Find where the given text appears and provide that cell's center as (X, Y) coordinate. 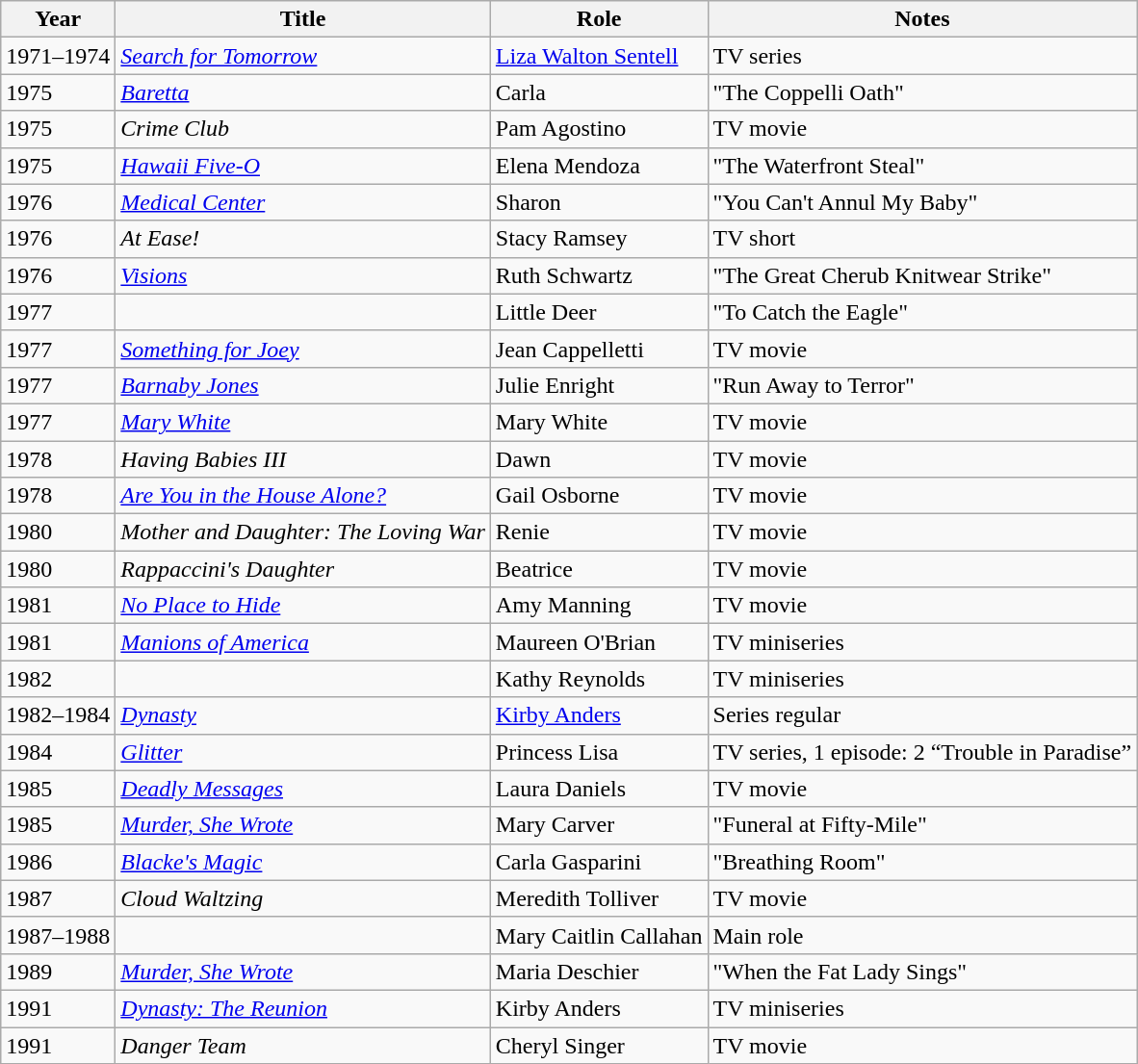
Renie (599, 532)
Laura Daniels (599, 789)
Barnaby Jones (303, 385)
Mother and Daughter: The Loving War (303, 532)
Jean Cappelletti (599, 349)
Gail Osborne (599, 496)
Amy Manning (599, 606)
Year (58, 19)
1987–1988 (58, 935)
Medical Center (303, 202)
At Ease! (303, 239)
Beatrice (599, 569)
1987 (58, 898)
1971–1974 (58, 56)
Crime Club (303, 129)
Mary Carver (599, 825)
"Funeral at Fifty-Mile" (922, 825)
"When the Fat Lady Sings" (922, 972)
1982 (58, 679)
Visions (303, 275)
Mary Caitlin Callahan (599, 935)
Danger Team (303, 1045)
Blacke's Magic (303, 862)
Liza Walton Sentell (599, 56)
Julie Enright (599, 385)
Princess Lisa (599, 752)
Baretta (303, 92)
Dawn (599, 459)
Series regular (922, 715)
TV series (922, 56)
Deadly Messages (303, 789)
"The Great Cherub Knitwear Strike" (922, 275)
TV series, 1 episode: 2 “Trouble in Paradise” (922, 752)
"The Waterfront Steal" (922, 166)
Sharon (599, 202)
Rappaccini's Daughter (303, 569)
Carla (599, 92)
Maria Deschier (599, 972)
Manions of America (303, 642)
Main role (922, 935)
1984 (58, 752)
Kathy Reynolds (599, 679)
"Run Away to Terror" (922, 385)
1989 (58, 972)
Something for Joey (303, 349)
"Breathing Room" (922, 862)
1986 (58, 862)
Cloud Waltzing (303, 898)
Glitter (303, 752)
Title (303, 19)
Notes (922, 19)
Role (599, 19)
Little Deer (599, 312)
Dynasty (303, 715)
Hawaii Five-O (303, 166)
Are You in the House Alone? (303, 496)
Ruth Schwartz (599, 275)
Having Babies III (303, 459)
Elena Mendoza (599, 166)
"To Catch the Eagle" (922, 312)
Maureen O'Brian (599, 642)
Carla Gasparini (599, 862)
TV short (922, 239)
Cheryl Singer (599, 1045)
No Place to Hide (303, 606)
Pam Agostino (599, 129)
"The Coppelli Oath" (922, 92)
Stacy Ramsey (599, 239)
Search for Tomorrow (303, 56)
"You Can't Annul My Baby" (922, 202)
Dynasty: The Reunion (303, 1008)
Meredith Tolliver (599, 898)
1982–1984 (58, 715)
